Identify which cell holds the provided text, then report its (X, Y) central coordinate. 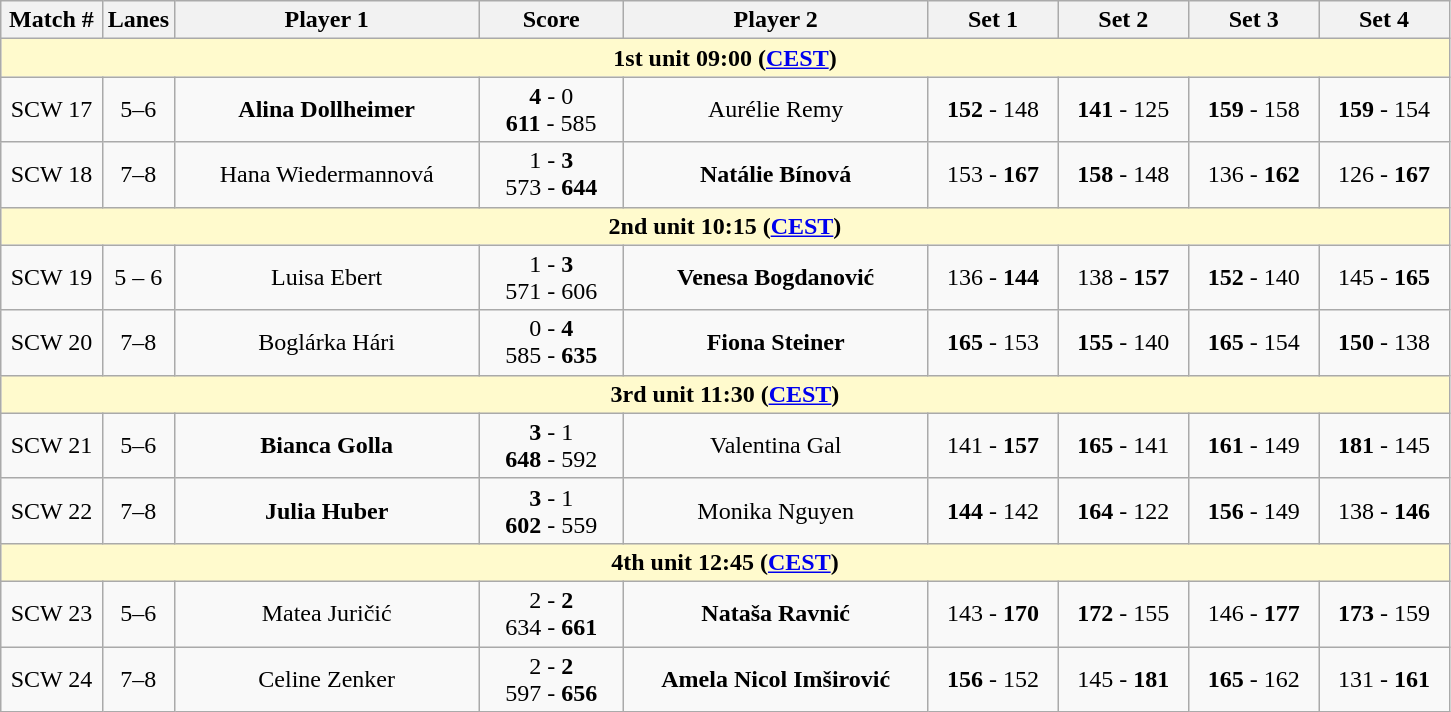
SCW 19 (52, 278)
Nataša Ravnić (776, 614)
3rd unit 11:30 (CEST) (725, 394)
150 - 138 (1384, 342)
164 - 122 (1123, 510)
Luisa Ebert (327, 278)
153 - 167 (993, 174)
Set 1 (993, 20)
Set 4 (1384, 20)
SCW 23 (52, 614)
172 - 155 (1123, 614)
Monika Nguyen (776, 510)
2nd unit 10:15 (CEST) (725, 226)
Player 1 (327, 20)
165 - 153 (993, 342)
1 - 3 573 - 644 (552, 174)
Match # (52, 20)
SCW 22 (52, 510)
152 - 148 (993, 110)
3 - 1 602 - 559 (552, 510)
Aurélie Remy (776, 110)
165 - 162 (1253, 678)
0 - 4 585 - 635 (552, 342)
4th unit 12:45 (CEST) (725, 562)
138 - 146 (1384, 510)
144 - 142 (993, 510)
138 - 157 (1123, 278)
Venesa Bogdanović (776, 278)
Valentina Gal (776, 446)
5 – 6 (138, 278)
Boglárka Hári (327, 342)
Amela Nicol Imširović (776, 678)
159 - 158 (1253, 110)
Bianca Golla (327, 446)
Celine Zenker (327, 678)
Lanes (138, 20)
1 - 3 571 - 606 (552, 278)
SCW 20 (52, 342)
Fiona Steiner (776, 342)
159 - 154 (1384, 110)
2 - 2 634 - 661 (552, 614)
136 - 162 (1253, 174)
1st unit 09:00 (CEST) (725, 58)
131 - 161 (1384, 678)
126 - 167 (1384, 174)
4 - 0 611 - 585 (552, 110)
158 - 148 (1123, 174)
141 - 125 (1123, 110)
165 - 141 (1123, 446)
165 - 154 (1253, 342)
3 - 1 648 - 592 (552, 446)
Alina Dollheimer (327, 110)
SCW 21 (52, 446)
156 - 152 (993, 678)
Julia Huber (327, 510)
173 - 159 (1384, 614)
Natálie Bínová (776, 174)
SCW 18 (52, 174)
Set 3 (1253, 20)
161 - 149 (1253, 446)
136 - 144 (993, 278)
SCW 17 (52, 110)
145 - 165 (1384, 278)
156 - 149 (1253, 510)
181 - 145 (1384, 446)
2 - 2 597 - 656 (552, 678)
Matea Juričić (327, 614)
Set 2 (1123, 20)
SCW 24 (52, 678)
Score (552, 20)
152 - 140 (1253, 278)
146 - 177 (1253, 614)
Player 2 (776, 20)
143 - 170 (993, 614)
Hana Wiedermannová (327, 174)
141 - 157 (993, 446)
145 - 181 (1123, 678)
155 - 140 (1123, 342)
